Return the (X, Y) coordinate for the center point of the cell that contains the specified text.  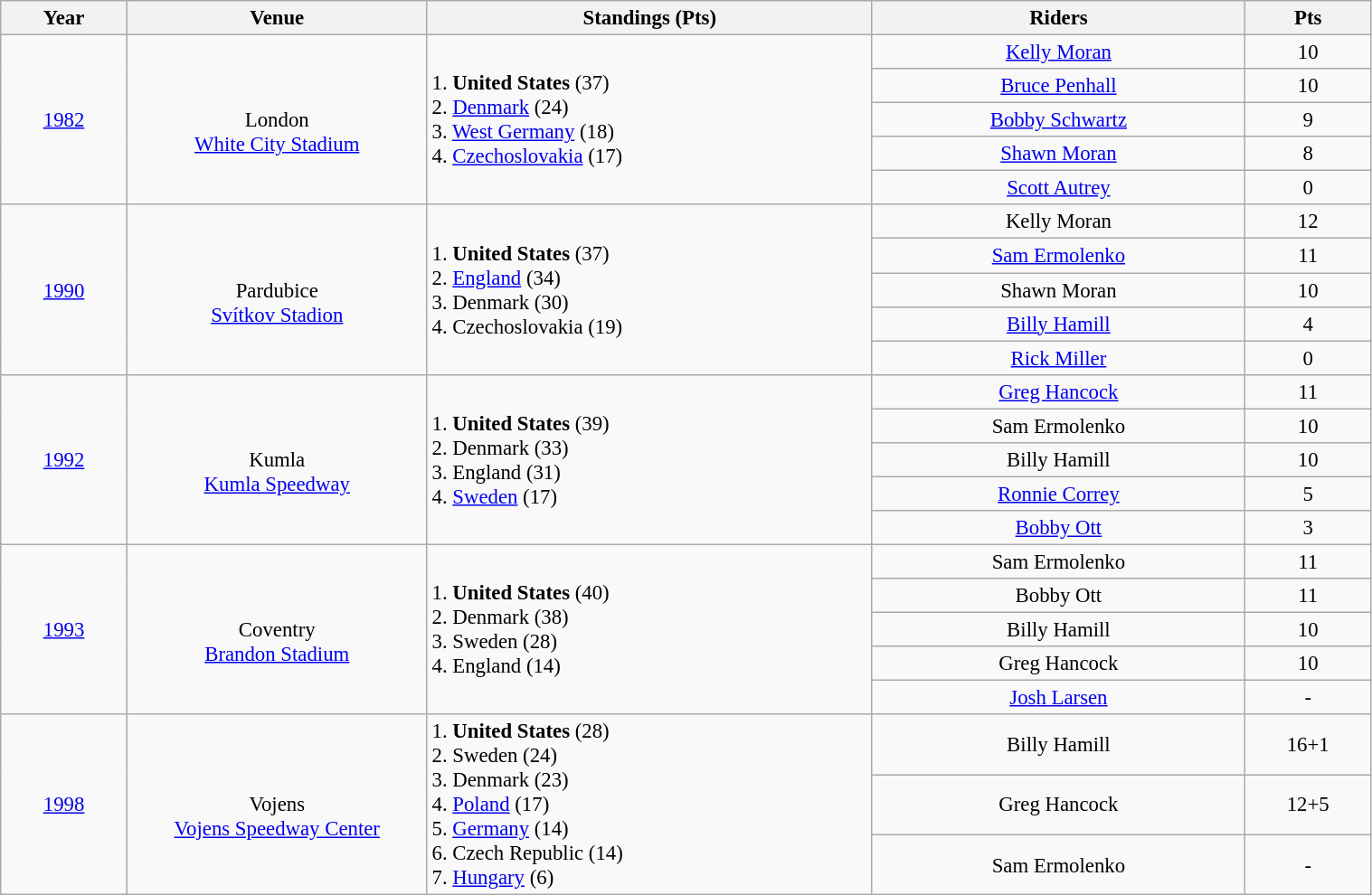
12 (1308, 221)
Rick Miller (1058, 358)
Bruce Penhall (1058, 86)
Scott Autrey (1058, 188)
9 (1308, 120)
LondonWhite City Stadium (277, 120)
1. United States (39)2. Denmark (33)3. England (31)4. Sweden (17) (649, 459)
Standings (Pts) (649, 18)
Venue (277, 18)
1992 (64, 459)
1990 (64, 289)
8 (1308, 154)
1982 (64, 120)
4 (1308, 324)
1. United States (40)2. Denmark (38)3. Sweden (28)4. England (14) (649, 629)
CoventryBrandon Stadium (277, 629)
16+1 (1308, 745)
5 (1308, 494)
1993 (64, 629)
Bobby Schwartz (1058, 120)
Riders (1058, 18)
1. United States (28)2. Sweden (24)3. Denmark (23)4. Poland (17)5. Germany (14)6. Czech Republic (14)7. Hungary (6) (649, 805)
1. United States (37)2. England (34)3. Denmark (30)4. Czechoslovakia (19) (649, 289)
VojensVojens Speedway Center (277, 805)
Josh Larsen (1058, 698)
Ronnie Correy (1058, 494)
Year (64, 18)
1. United States (37)2. Denmark (24)3. West Germany (18)4. Czechoslovakia (17) (649, 120)
PardubiceSvítkov Stadion (277, 289)
12+5 (1308, 805)
3 (1308, 528)
Pts (1308, 18)
1998 (64, 805)
KumlaKumla Speedway (277, 459)
